Extract the [x, y] coordinate from the center of the cell holding the provided text.  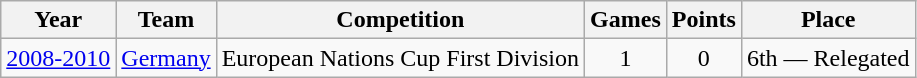
Year [58, 20]
Place [828, 20]
1 [626, 58]
Games [626, 20]
Team [166, 20]
Competition [400, 20]
0 [704, 58]
European Nations Cup First Division [400, 58]
Germany [166, 58]
2008-2010 [58, 58]
6th — Relegated [828, 58]
Points [704, 20]
